Detect which cell encompasses the target text, then output its [X, Y] center coordinate. 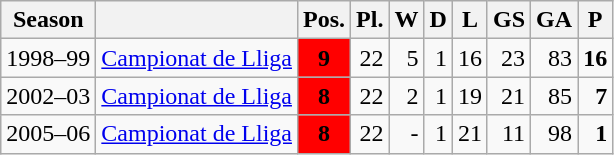
L [470, 20]
Season [48, 20]
85 [554, 96]
P [596, 20]
D [438, 20]
2002–03 [48, 96]
2005–06 [48, 134]
GA [554, 20]
1998–99 [48, 58]
W [406, 20]
98 [554, 134]
5 [406, 58]
9 [324, 58]
83 [554, 58]
7 [596, 96]
Pl. [370, 20]
11 [508, 134]
- [406, 134]
GS [508, 20]
Pos. [324, 20]
19 [470, 96]
2 [406, 96]
23 [508, 58]
